Identify which cell holds the provided text, then report its (X, Y) central coordinate. 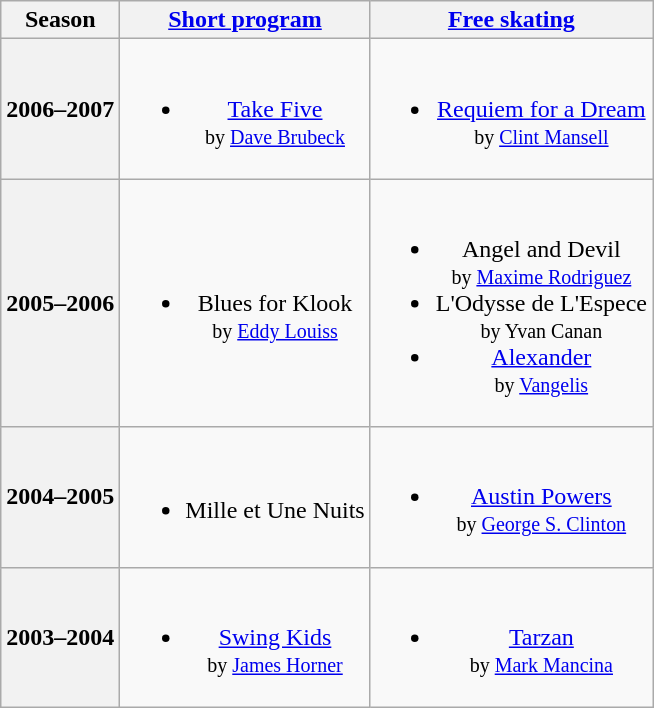
Short program (245, 20)
2004–2005 (60, 497)
Requiem for a Dream by Clint Mansell (511, 109)
Free skating (511, 20)
Mille et Une Nuits (245, 497)
Angel and Devil by Maxime Rodriguez L'Odysse de L'Espece by Yvan Canan Alexander by Vangelis (511, 303)
Blues for Klook by Eddy Louiss (245, 303)
Take Five by Dave Brubeck (245, 109)
2006–2007 (60, 109)
Season (60, 20)
Tarzan by Mark Mancina (511, 637)
2005–2006 (60, 303)
Swing Kids by James Horner (245, 637)
Austin Powers by George S. Clinton (511, 497)
2003–2004 (60, 637)
